Pinpoint the cell where the given text exists, returning its [x, y] midpoint coordinate. 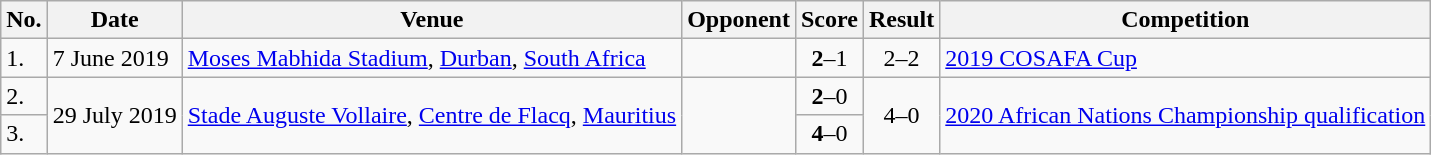
2–0 [829, 96]
Venue [432, 20]
Score [829, 20]
7 June 2019 [114, 58]
Date [114, 20]
2019 COSAFA Cup [1186, 58]
1. [24, 58]
2–2 [901, 58]
2020 African Nations Championship qualification [1186, 115]
Moses Mabhida Stadium, Durban, South Africa [432, 58]
29 July 2019 [114, 115]
2–1 [829, 58]
3. [24, 134]
2. [24, 96]
Opponent [739, 20]
No. [24, 20]
Stade Auguste Vollaire, Centre de Flacq, Mauritius [432, 115]
Competition [1186, 20]
Result [901, 20]
